Identify which cell holds the provided text, then report its [x, y] central coordinate. 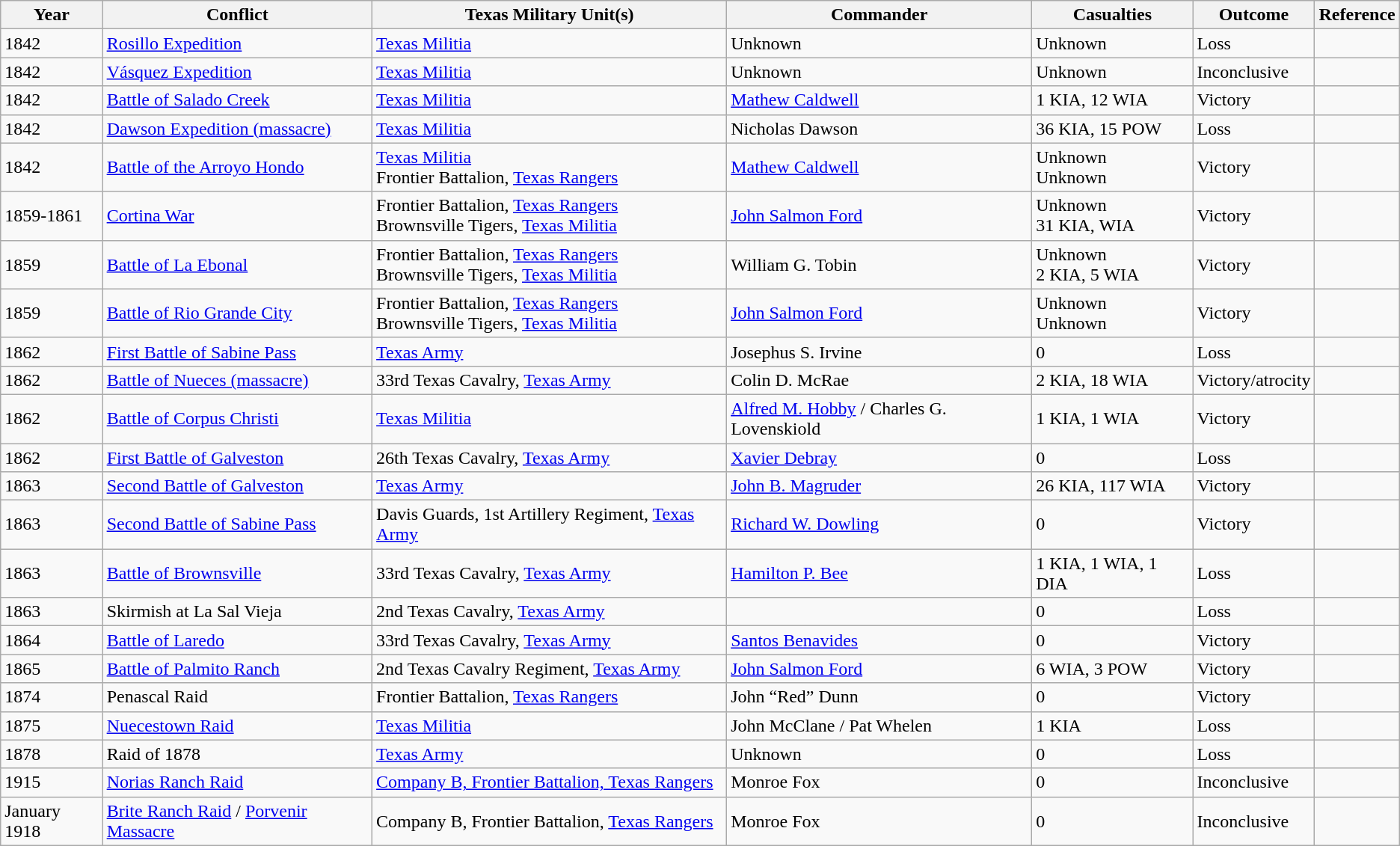
Battle of Salado Creek [237, 100]
Rosillo Expedition [237, 43]
Josephus S. Irvine [879, 352]
Skirmish at La Sal Vieja [237, 612]
Penascal Raid [237, 697]
Davis Guards, 1st Artillery Regiment, Texas Army [550, 525]
Year [52, 15]
6 WIA, 3 POW [1113, 669]
Outcome [1253, 15]
Second Battle of Galveston [237, 486]
Unknown31 KIA, WIA [1113, 215]
Colin D. McRae [879, 380]
First Battle of Galveston [237, 457]
Raid of 1878 [237, 754]
2 KIA, 18 WIA [1113, 380]
John “Red” Dunn [879, 697]
Second Battle of Sabine Pass [237, 525]
1 KIA [1113, 726]
Texas Military Unit(s) [550, 15]
Cortina War [237, 215]
1878 [52, 754]
Battle of the Arroyo Hondo [237, 168]
1 KIA, 1 WIA, 1 DIA [1113, 573]
1915 [52, 782]
Richard W. Dowling [879, 525]
Texas MilitiaFrontier Battalion, Texas Rangers [550, 168]
Battle of Brownsville [237, 573]
First Battle of Sabine Pass [237, 352]
1 KIA, 1 WIA [1113, 419]
Battle of Corpus Christi [237, 419]
Norias Ranch Raid [237, 782]
Battle of Nueces (massacre) [237, 380]
Casualties [1113, 15]
January 1918 [52, 821]
Victory/atrocity [1253, 380]
William G. Tobin [879, 265]
1859-1861 [52, 215]
John B. Magruder [879, 486]
Nuecestown Raid [237, 726]
Hamilton P. Bee [879, 573]
26 KIA, 117 WIA [1113, 486]
Frontier Battalion, Texas Rangers [550, 697]
1865 [52, 669]
1874 [52, 697]
Conflict [237, 15]
John McClane / Pat Whelen [879, 726]
Santos Benavides [879, 640]
Battle of Rio Grande City [237, 313]
Brite Ranch Raid / Porvenir Massacre [237, 821]
2nd Texas Cavalry, Texas Army [550, 612]
Battle of La Ebonal [237, 265]
1 KIA, 12 WIA [1113, 100]
26th Texas Cavalry, Texas Army [550, 457]
Xavier Debray [879, 457]
Commander [879, 15]
Nicholas Dawson [879, 129]
Vásquez Expedition [237, 72]
36 KIA, 15 POW [1113, 129]
Battle of Laredo [237, 640]
Reference [1357, 15]
1875 [52, 726]
1864 [52, 640]
Unknown2 KIA, 5 WIA [1113, 265]
Battle of Palmito Ranch [237, 669]
Dawson Expedition (massacre) [237, 129]
2nd Texas Cavalry Regiment, Texas Army [550, 669]
Alfred M. Hobby / Charles G. Lovenskiold [879, 419]
